Return [X, Y] of the center of cell containing provided text 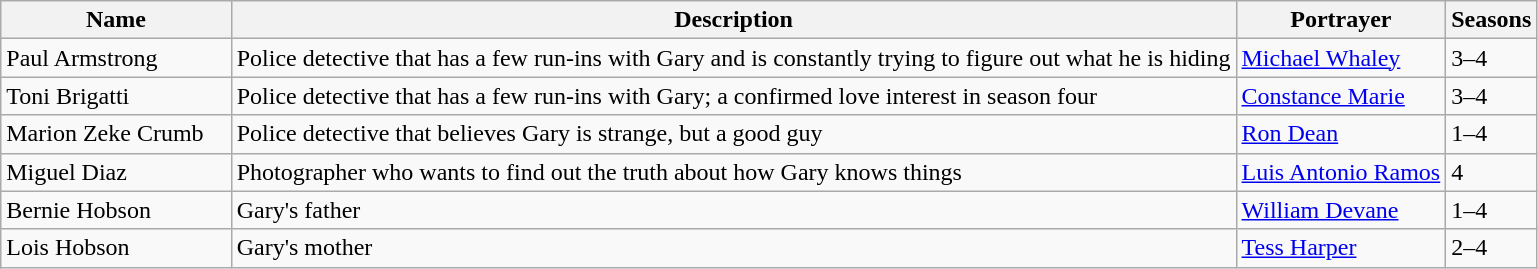
Paul Armstrong [116, 58]
Tess Harper [1341, 248]
Gary's father [734, 210]
Lois Hobson [116, 248]
Police detective that has a few run-ins with Gary; a confirmed love interest in season four [734, 96]
Police detective that has a few run-ins with Gary and is constantly trying to figure out what he is hiding [734, 58]
Police detective that believes Gary is strange, but a good guy [734, 134]
Luis Antonio Ramos [1341, 172]
Toni Brigatti [116, 96]
Description [734, 20]
Name [116, 20]
Marion Zeke Crumb [116, 134]
4 [1492, 172]
Photographer who wants to find out the truth about how Gary knows things [734, 172]
Miguel Diaz [116, 172]
Michael Whaley [1341, 58]
Bernie Hobson [116, 210]
Portrayer [1341, 20]
Constance Marie [1341, 96]
2–4 [1492, 248]
Gary's mother [734, 248]
Ron Dean [1341, 134]
William Devane [1341, 210]
Seasons [1492, 20]
